Identify which cell holds the provided text, then report its (x, y) central coordinate. 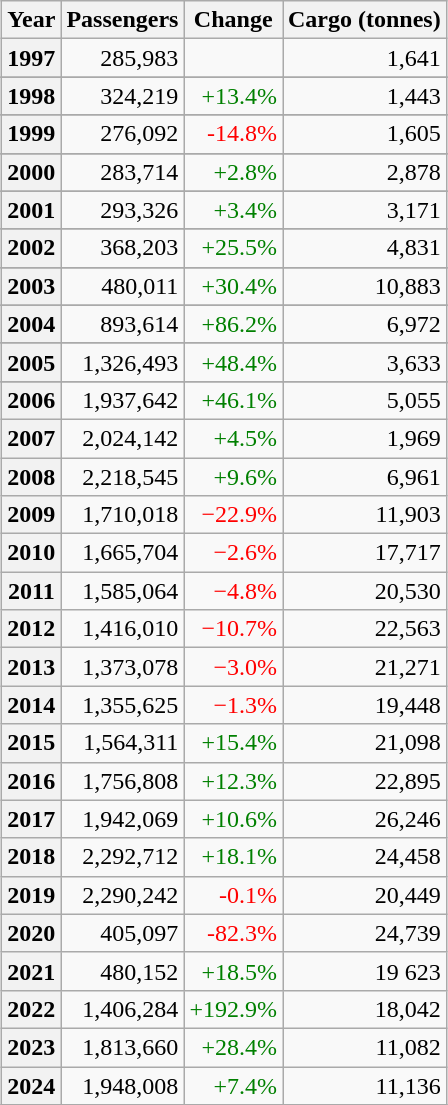
480,011 (122, 286)
2021 (32, 971)
24,739 (364, 933)
1,942,069 (122, 819)
+4.5% (234, 438)
893,614 (122, 324)
2022 (32, 1009)
1,969 (364, 438)
2,292,712 (122, 857)
-82.3% (234, 933)
1,665,704 (122, 553)
−10.7% (234, 629)
2,218,545 (122, 477)
2009 (32, 515)
+18.1% (234, 857)
293,326 (122, 210)
+2.8% (234, 172)
−3.0% (234, 667)
Change (234, 20)
4,831 (364, 248)
1,443 (364, 96)
1,641 (364, 58)
22,895 (364, 781)
+9.6% (234, 477)
1,813,660 (122, 1047)
−22.9% (234, 515)
+12.3% (234, 781)
1,326,493 (122, 362)
2012 (32, 629)
+10.6% (234, 819)
+25.5% (234, 248)
+48.4% (234, 362)
Year (32, 20)
11,082 (364, 1047)
2015 (32, 743)
3,633 (364, 362)
2019 (32, 895)
10,883 (364, 286)
2008 (32, 477)
1,756,808 (122, 781)
17,717 (364, 553)
2013 (32, 667)
21,098 (364, 743)
1,585,064 (122, 591)
2023 (32, 1047)
+18.5% (234, 971)
1999 (32, 134)
+13.4% (234, 96)
5,055 (364, 400)
2014 (32, 705)
2,878 (364, 172)
1997 (32, 58)
2007 (32, 438)
3,171 (364, 210)
+192.9% (234, 1009)
22,563 (364, 629)
18,042 (364, 1009)
1,355,625 (122, 705)
26,246 (364, 819)
2000 (32, 172)
2018 (32, 857)
1,948,008 (122, 1085)
324,219 (122, 96)
1,937,642 (122, 400)
+15.4% (234, 743)
285,983 (122, 58)
Cargo (tonnes) (364, 20)
2017 (32, 819)
1,605 (364, 134)
1,416,010 (122, 629)
1,406,284 (122, 1009)
1,373,078 (122, 667)
+3.4% (234, 210)
6,972 (364, 324)
2020 (32, 933)
2001 (32, 210)
480,152 (122, 971)
283,714 (122, 172)
+28.4% (234, 1047)
2,024,142 (122, 438)
-14.8% (234, 134)
20,530 (364, 591)
2006 (32, 400)
19,448 (364, 705)
405,097 (122, 933)
1998 (32, 96)
+46.1% (234, 400)
276,092 (122, 134)
2005 (32, 362)
2016 (32, 781)
Passengers (122, 20)
2010 (32, 553)
24,458 (364, 857)
-0.1% (234, 895)
2004 (32, 324)
2011 (32, 591)
2003 (32, 286)
1,564,311 (122, 743)
20,449 (364, 895)
−4.8% (234, 591)
19 623 (364, 971)
2024 (32, 1085)
21,271 (364, 667)
+86.2% (234, 324)
11,136 (364, 1085)
−1.3% (234, 705)
1,710,018 (122, 515)
6,961 (364, 477)
2002 (32, 248)
11,903 (364, 515)
−2.6% (234, 553)
+30.4% (234, 286)
+7.4% (234, 1085)
368,203 (122, 248)
2,290,242 (122, 895)
